Identify which cell holds the provided text, then report its (x, y) central coordinate. 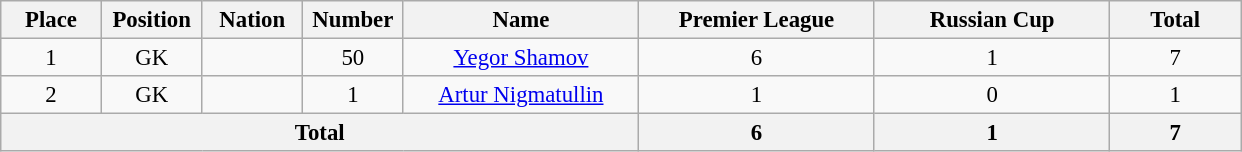
50 (354, 58)
Number (354, 20)
Premier League (757, 20)
Russian Cup (992, 20)
Nation (252, 20)
0 (992, 95)
Place (52, 20)
Name (521, 20)
Artur Nigmatullin (521, 95)
Position (152, 20)
Yegor Shamov (521, 58)
2 (52, 95)
